Detect which cell encompasses the target text, then output its (X, Y) center coordinate. 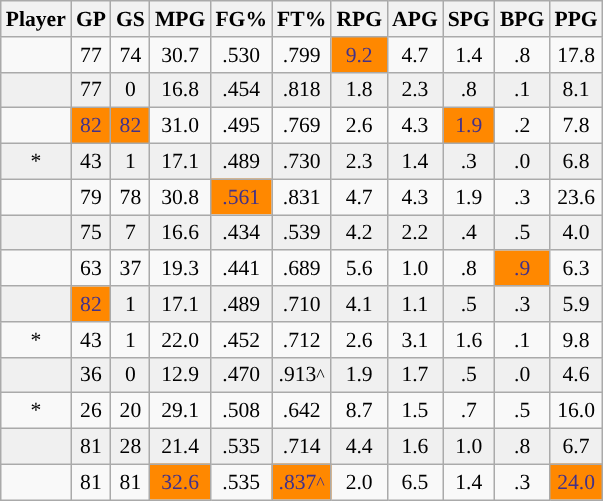
4.1 (359, 304)
.712 (302, 340)
BPG (522, 19)
8.7 (359, 411)
.452 (241, 340)
.539 (302, 233)
1.7 (415, 375)
.495 (241, 126)
2.2 (415, 233)
.818 (302, 90)
6.8 (576, 162)
2.0 (359, 482)
23.6 (576, 197)
.689 (302, 269)
.913^ (302, 375)
MPG (180, 19)
GS (130, 19)
.7 (469, 411)
5.6 (359, 269)
RPG (359, 19)
.769 (302, 126)
.2 (522, 126)
4.2 (359, 233)
63 (91, 269)
FG% (241, 19)
6.5 (415, 482)
4.0 (576, 233)
24.0 (576, 482)
4.6 (576, 375)
6.7 (576, 447)
.710 (302, 304)
74 (130, 55)
.9 (522, 269)
4.4 (359, 447)
.831 (302, 197)
.642 (302, 411)
32.6 (180, 482)
37 (130, 269)
20 (130, 411)
5.9 (576, 304)
16.0 (576, 411)
9.8 (576, 340)
.508 (241, 411)
78 (130, 197)
31.0 (180, 126)
FT% (302, 19)
.434 (241, 233)
.714 (302, 447)
.530 (241, 55)
Player (36, 19)
26 (91, 411)
GP (91, 19)
6.3 (576, 269)
1.1 (415, 304)
19.3 (180, 269)
21.4 (180, 447)
29.1 (180, 411)
7.8 (576, 126)
.730 (302, 162)
1.8 (359, 90)
36 (91, 375)
3.1 (415, 340)
7 (130, 233)
16.8 (180, 90)
75 (91, 233)
22.0 (180, 340)
PPG (576, 19)
.799 (302, 55)
9.2 (359, 55)
16.6 (180, 233)
30.7 (180, 55)
28 (130, 447)
79 (91, 197)
8.1 (576, 90)
.470 (241, 375)
30.8 (180, 197)
.561 (241, 197)
SPG (469, 19)
.837^ (302, 482)
.4 (469, 233)
.454 (241, 90)
APG (415, 19)
.441 (241, 269)
1.5 (415, 411)
12.9 (180, 375)
17.8 (576, 55)
